Return the [x, y] coordinate for the center point of the cell that contains the specified text.  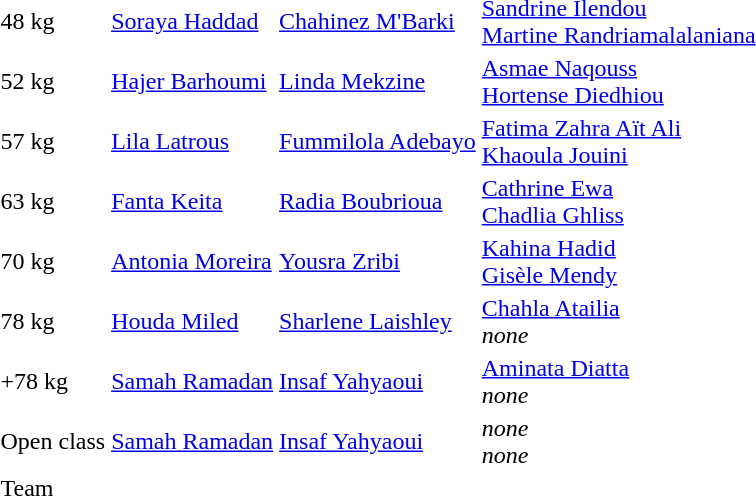
Fummilola Adebayo [378, 142]
Hajer Barhoumi [192, 82]
Houda Miled [192, 322]
Lila Latrous [192, 142]
Yousra Zribi [378, 262]
Linda Mekzine [378, 82]
Radia Boubrioua [378, 202]
Fanta Keita [192, 202]
Sharlene Laishley [378, 322]
Antonia Moreira [192, 262]
